Determine the (X, Y) coordinate at the center of the cell enclosing the given text.  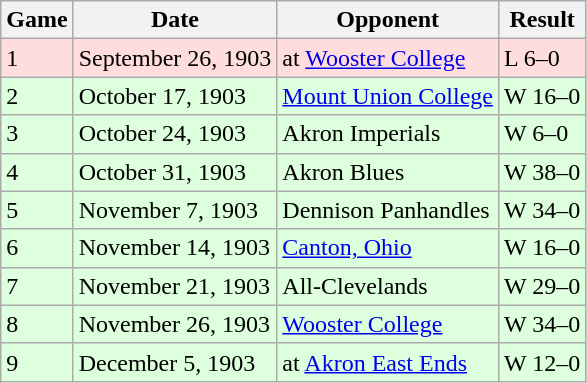
W 29–0 (542, 286)
5 (37, 210)
December 5, 1903 (175, 362)
September 26, 1903 (175, 58)
W 12–0 (542, 362)
W 38–0 (542, 172)
at Akron East Ends (388, 362)
at Wooster College (388, 58)
8 (37, 324)
Result (542, 20)
November 26, 1903 (175, 324)
October 17, 1903 (175, 96)
2 (37, 96)
Mount Union College (388, 96)
Akron Blues (388, 172)
October 24, 1903 (175, 134)
W 6–0 (542, 134)
4 (37, 172)
Dennison Panhandles (388, 210)
All-Clevelands (388, 286)
November 21, 1903 (175, 286)
Opponent (388, 20)
L 6–0 (542, 58)
3 (37, 134)
Wooster College (388, 324)
6 (37, 248)
Date (175, 20)
Canton, Ohio (388, 248)
November 7, 1903 (175, 210)
1 (37, 58)
7 (37, 286)
November 14, 1903 (175, 248)
Game (37, 20)
Akron Imperials (388, 134)
9 (37, 362)
October 31, 1903 (175, 172)
